From the cell containing the given text, extract its center point as [x, y] coordinate. 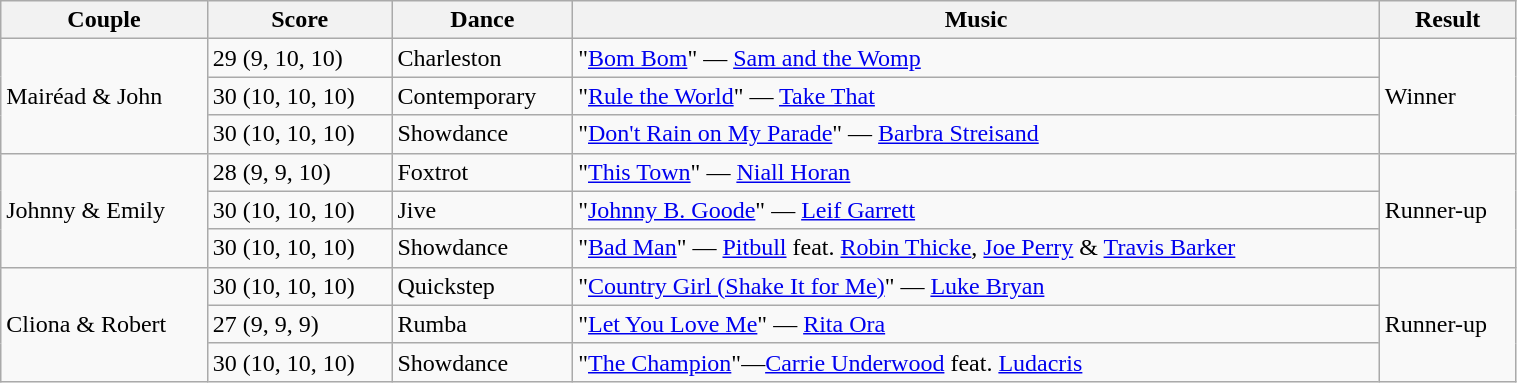
29 (9, 10, 10) [300, 58]
Couple [104, 20]
"Rule the World" — Take That [976, 96]
Music [976, 20]
Result [1448, 20]
Winner [1448, 96]
Charleston [482, 58]
Contemporary [482, 96]
Foxtrot [482, 172]
Score [300, 20]
Johnny & Emily [104, 210]
27 (9, 9, 9) [300, 324]
28 (9, 9, 10) [300, 172]
"Country Girl (Shake It for Me)" — Luke Bryan [976, 286]
Cliona & Robert [104, 324]
"Bom Bom" — Sam and the Womp [976, 58]
"Don't Rain on My Parade" — Barbra Streisand [976, 134]
Mairéad & John [104, 96]
Quickstep [482, 286]
"Let You Love Me" — Rita Ora [976, 324]
Dance [482, 20]
"The Champion"—Carrie Underwood feat. Ludacris [976, 362]
"This Town" — Niall Horan [976, 172]
"Bad Man" — Pitbull feat. Robin Thicke, Joe Perry & Travis Barker [976, 248]
Jive [482, 210]
"Johnny B. Goode" — Leif Garrett [976, 210]
Rumba [482, 324]
